Return [x, y] of the center of cell containing provided text 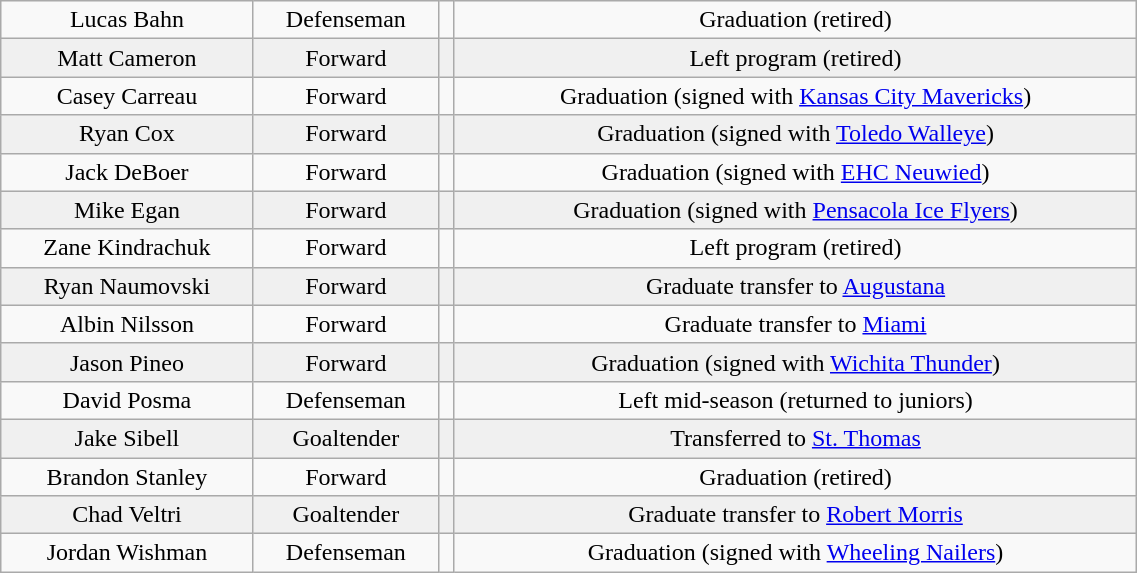
Brandon Stanley [127, 477]
Jordan Wishman [127, 553]
Jake Sibell [127, 438]
Graduation (signed with Wheeling Nailers) [796, 553]
Graduation (signed with Pensacola Ice Flyers) [796, 210]
Left mid-season (returned to juniors) [796, 400]
Graduate transfer to Robert Morris [796, 515]
Graduation (signed with Wichita Thunder) [796, 362]
Transferred to St. Thomas [796, 438]
Graduation (signed with Kansas City Mavericks) [796, 96]
Ryan Naumovski [127, 286]
Mike Egan [127, 210]
Graduate transfer to Augustana [796, 286]
David Posma [127, 400]
Jason Pineo [127, 362]
Casey Carreau [127, 96]
Matt Cameron [127, 58]
Ryan Cox [127, 134]
Graduate transfer to Miami [796, 324]
Graduation (signed with EHC Neuwied) [796, 172]
Albin Nilsson [127, 324]
Jack DeBoer [127, 172]
Zane Kindrachuk [127, 248]
Lucas Bahn [127, 20]
Graduation (signed with Toledo Walleye) [796, 134]
Chad Veltri [127, 515]
